Find where the given text appears and provide that cell's center as (x, y) coordinate. 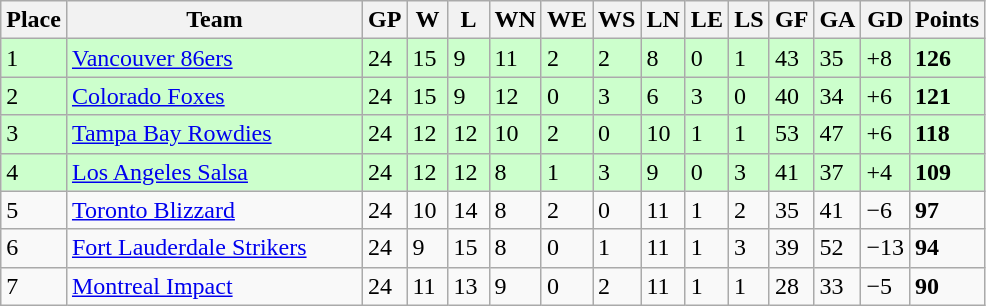
28 (791, 286)
118 (948, 134)
GF (791, 20)
Toronto Blizzard (214, 210)
LE (706, 20)
−5 (886, 286)
52 (838, 248)
WS (616, 20)
Vancouver 86ers (214, 58)
39 (791, 248)
13 (468, 286)
WN (515, 20)
L (468, 20)
W (428, 20)
5 (34, 210)
34 (838, 96)
7 (34, 286)
4 (34, 172)
90 (948, 286)
−13 (886, 248)
109 (948, 172)
Tampa Bay Rowdies (214, 134)
GP (385, 20)
GA (838, 20)
+4 (886, 172)
Los Angeles Salsa (214, 172)
47 (838, 134)
33 (838, 286)
37 (838, 172)
GD (886, 20)
94 (948, 248)
Colorado Foxes (214, 96)
14 (468, 210)
40 (791, 96)
97 (948, 210)
Points (948, 20)
WE (566, 20)
LN (663, 20)
121 (948, 96)
43 (791, 58)
126 (948, 58)
Team (214, 20)
53 (791, 134)
LS (748, 20)
Montreal Impact (214, 286)
−6 (886, 210)
+8 (886, 58)
Place (34, 20)
Fort Lauderdale Strikers (214, 248)
